Extract the (x, y) coordinate from the center of the cell holding the provided text.  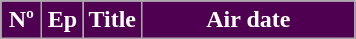
Ep (62, 20)
Nº (22, 20)
Air date (248, 20)
Title (112, 20)
